Output the [x, y] coordinate of the center of the cell containing the given text.  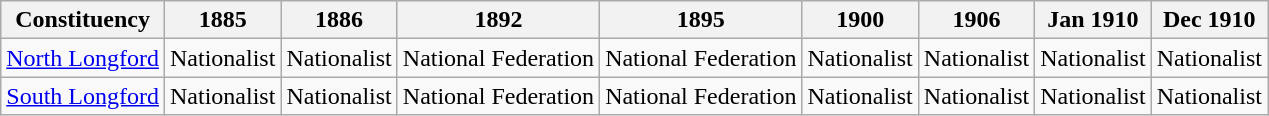
1886 [339, 20]
Jan 1910 [1093, 20]
1906 [976, 20]
1892 [498, 20]
1900 [860, 20]
Constituency [83, 20]
North Longford [83, 58]
1885 [222, 20]
Dec 1910 [1209, 20]
South Longford [83, 96]
1895 [701, 20]
